From the cell containing the given text, extract its center point as (x, y) coordinate. 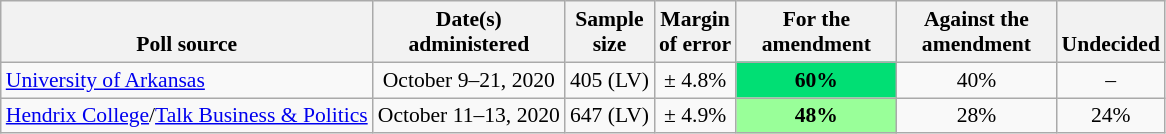
October 9–21, 2020 (469, 80)
October 11–13, 2020 (469, 116)
Undecided (1110, 32)
University of Arkansas (187, 80)
Marginof error (695, 32)
28% (976, 116)
Date(s)administered (469, 32)
24% (1110, 116)
405 (LV) (610, 80)
Poll source (187, 32)
± 4.8% (695, 80)
60% (816, 80)
40% (976, 80)
Hendrix College/Talk Business & Politics (187, 116)
± 4.9% (695, 116)
Samplesize (610, 32)
For the amendment (816, 32)
48% (816, 116)
647 (LV) (610, 116)
– (1110, 80)
Against the amendment (976, 32)
